Search for the cell housing the specified text and yield its [x, y] center coordinate. 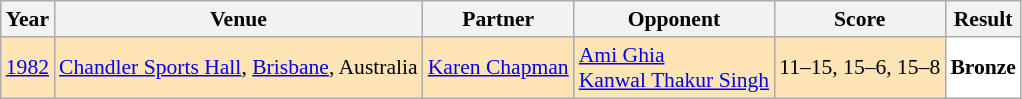
Chandler Sports Hall, Brisbane, Australia [238, 68]
Ami Ghia Kanwal Thakur Singh [674, 68]
Year [28, 19]
Score [860, 19]
Venue [238, 19]
1982 [28, 68]
Partner [498, 19]
Opponent [674, 19]
11–15, 15–6, 15–8 [860, 68]
Karen Chapman [498, 68]
Bronze [983, 68]
Result [983, 19]
